Output the [x, y] coordinate of the center of the cell containing the given text.  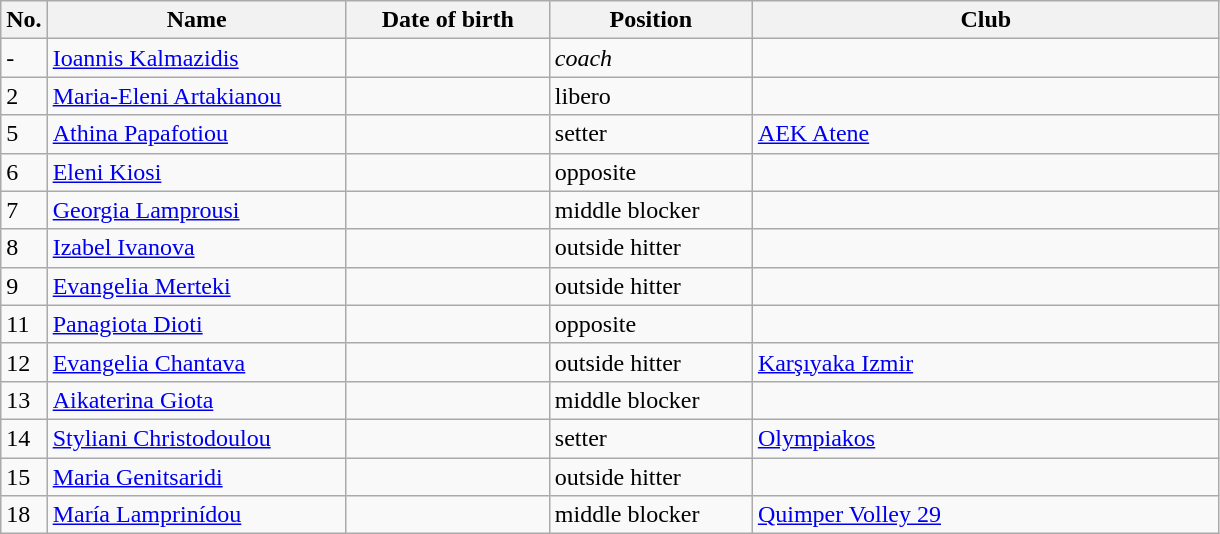
Athina Papafotiou [196, 134]
Karşıyaka Izmir [986, 362]
8 [24, 248]
AEK Atene [986, 134]
libero [650, 96]
Eleni Kiosi [196, 172]
coach [650, 58]
Maria Genitsaridi [196, 477]
5 [24, 134]
María Lamprinídou [196, 515]
Position [650, 20]
Panagiota Dioti [196, 324]
Ioannis Kalmazidis [196, 58]
11 [24, 324]
Styliani Christodoulou [196, 438]
Evangelia Merteki [196, 286]
Club [986, 20]
Georgia Lamprousi [196, 210]
13 [24, 400]
6 [24, 172]
Izabel Ivanova [196, 248]
7 [24, 210]
Aikaterina Giota [196, 400]
2 [24, 96]
Olympiakos [986, 438]
- [24, 58]
12 [24, 362]
14 [24, 438]
18 [24, 515]
Maria-Eleni Artakianou [196, 96]
Quimper Volley 29 [986, 515]
Evangelia Chantava [196, 362]
15 [24, 477]
Date of birth [448, 20]
No. [24, 20]
9 [24, 286]
Name [196, 20]
